Identify which cell holds the provided text, then report its [X, Y] central coordinate. 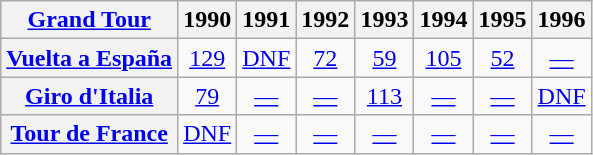
1990 [208, 20]
1996 [562, 20]
1994 [444, 20]
105 [444, 58]
79 [208, 96]
52 [502, 58]
1991 [266, 20]
129 [208, 58]
Grand Tour [90, 20]
Tour de France [90, 134]
59 [384, 58]
113 [384, 96]
1992 [326, 20]
1993 [384, 20]
72 [326, 58]
Giro d'Italia [90, 96]
1995 [502, 20]
Vuelta a España [90, 58]
